Find where the given text appears and provide that cell's center as (x, y) coordinate. 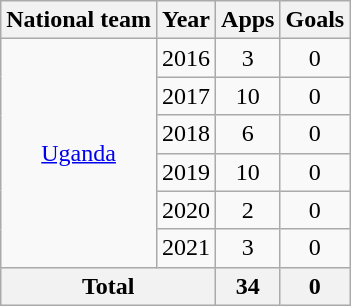
Year (186, 20)
Uganda (79, 153)
2020 (186, 210)
National team (79, 20)
2 (248, 210)
2021 (186, 248)
2016 (186, 58)
2019 (186, 172)
Apps (248, 20)
34 (248, 286)
6 (248, 134)
Total (108, 286)
Goals (315, 20)
2018 (186, 134)
2017 (186, 96)
